Output the (X, Y) coordinate of the center of the cell containing the given text.  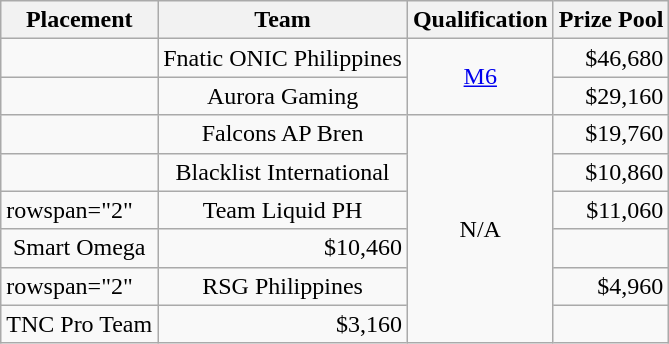
Qualification (480, 20)
M6 (480, 77)
$3,160 (283, 324)
$10,860 (611, 172)
$19,760 (611, 134)
$4,960 (611, 286)
Smart Omega (80, 248)
RSG Philippines (283, 286)
Falcons AP Bren (283, 134)
Fnatic ONIC Philippines (283, 58)
Team (283, 20)
N/A (480, 229)
Prize Pool (611, 20)
Aurora Gaming (283, 96)
TNC Pro Team (80, 324)
Placement (80, 20)
$46,680 (611, 58)
Team Liquid PH (283, 210)
$11,060 (611, 210)
Blacklist International (283, 172)
$10,460 (283, 248)
$29,160 (611, 96)
